Locate the cell with the specified text and output its [X, Y] center coordinate. 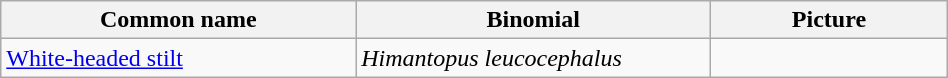
Picture [830, 20]
Binomial [534, 20]
White-headed stilt [178, 58]
Himantopus leucocephalus [534, 58]
Common name [178, 20]
